For the text-containing cell, return its midpoint in [X, Y] coordinate format. 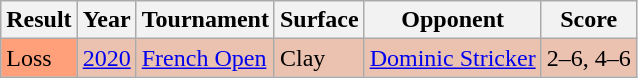
Clay [319, 58]
Loss [39, 58]
Year [106, 20]
Tournament [205, 20]
Dominic Stricker [452, 58]
Surface [319, 20]
Score [588, 20]
Opponent [452, 20]
2–6, 4–6 [588, 58]
Result [39, 20]
2020 [106, 58]
French Open [205, 58]
